Search for the cell housing the specified text and yield its (X, Y) center coordinate. 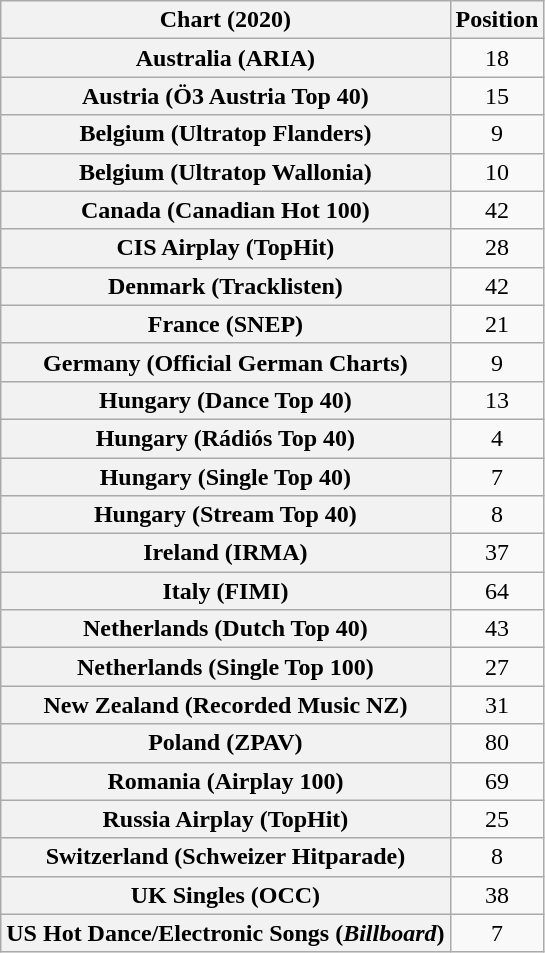
69 (497, 781)
Poland (ZPAV) (226, 743)
31 (497, 705)
Hungary (Rádiós Top 40) (226, 438)
25 (497, 819)
37 (497, 553)
CIS Airplay (TopHit) (226, 248)
21 (497, 324)
Hungary (Dance Top 40) (226, 400)
38 (497, 895)
US Hot Dance/Electronic Songs (Billboard) (226, 933)
4 (497, 438)
Position (497, 20)
Germany (Official German Charts) (226, 362)
Chart (2020) (226, 20)
Denmark (Tracklisten) (226, 286)
Hungary (Stream Top 40) (226, 515)
Australia (ARIA) (226, 58)
Austria (Ö3 Austria Top 40) (226, 96)
Netherlands (Dutch Top 40) (226, 629)
New Zealand (Recorded Music NZ) (226, 705)
28 (497, 248)
10 (497, 172)
Ireland (IRMA) (226, 553)
Canada (Canadian Hot 100) (226, 210)
27 (497, 667)
Hungary (Single Top 40) (226, 477)
Belgium (Ultratop Flanders) (226, 134)
13 (497, 400)
18 (497, 58)
Russia Airplay (TopHit) (226, 819)
Switzerland (Schweizer Hitparade) (226, 857)
80 (497, 743)
Italy (FIMI) (226, 591)
France (SNEP) (226, 324)
43 (497, 629)
64 (497, 591)
Netherlands (Single Top 100) (226, 667)
15 (497, 96)
UK Singles (OCC) (226, 895)
Romania (Airplay 100) (226, 781)
Belgium (Ultratop Wallonia) (226, 172)
